Locate the cell with the specified text and output its [X, Y] center coordinate. 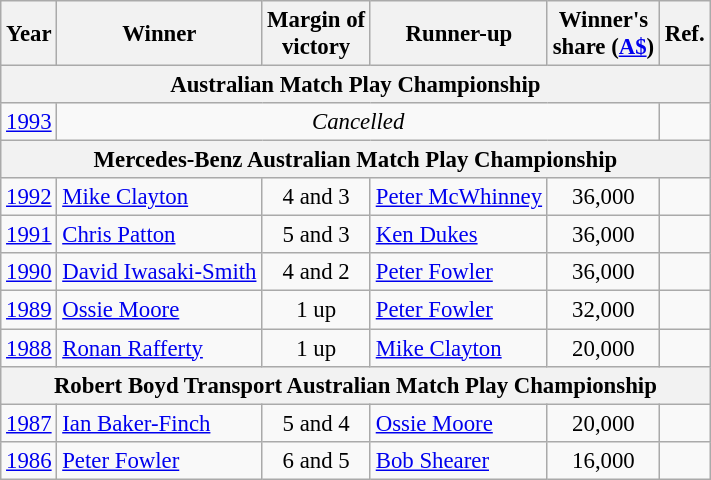
Mercedes-Benz Australian Match Play Championship [356, 160]
Australian Match Play Championship [356, 85]
1993 [29, 122]
1990 [29, 273]
Ian Baker-Finch [160, 423]
1989 [29, 310]
Winner'sshare (A$) [603, 34]
4 and 2 [316, 273]
4 and 3 [316, 197]
David Iwasaki-Smith [160, 273]
Year [29, 34]
Chris Patton [160, 235]
Bob Shearer [458, 460]
Runner-up [458, 34]
Ken Dukes [458, 235]
Peter McWhinney [458, 197]
1991 [29, 235]
1988 [29, 348]
Margin ofvictory [316, 34]
Ref. [684, 34]
32,000 [603, 310]
Robert Boyd Transport Australian Match Play Championship [356, 385]
Cancelled [358, 122]
Ronan Rafferty [160, 348]
5 and 4 [316, 423]
6 and 5 [316, 460]
1986 [29, 460]
1987 [29, 423]
Winner [160, 34]
5 and 3 [316, 235]
1992 [29, 197]
16,000 [603, 460]
